Return [x, y] of the center of cell containing provided text 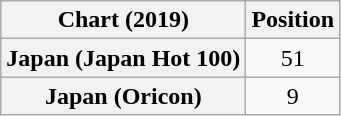
51 [293, 58]
9 [293, 96]
Position [293, 20]
Chart (2019) [124, 20]
Japan (Oricon) [124, 96]
Japan (Japan Hot 100) [124, 58]
